Scan for the cell matching the given text and deliver its [X, Y] coordinate at center. 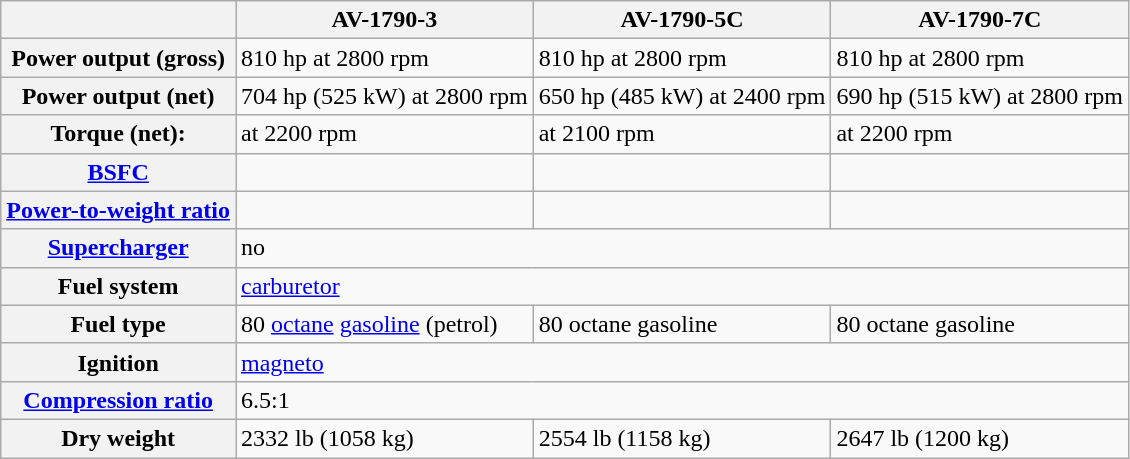
2647 lb (1200 kg) [980, 438]
690 hp (515 kW) at 2800 rpm [980, 96]
Dry weight [118, 438]
AV-1790-3 [385, 20]
2332 lb (1058 kg) [385, 438]
650 hp (485 kW) at 2400 rpm [682, 96]
AV-1790-5C [682, 20]
Fuel system [118, 286]
Power-to-weight ratio [118, 210]
Power output (net) [118, 96]
Supercharger [118, 248]
BSFC [118, 172]
no [682, 248]
80 octane gasoline (petrol) [385, 324]
Torque (net): [118, 134]
Compression ratio [118, 400]
704 hp (525 kW) at 2800 rpm [385, 96]
carburetor [682, 286]
Fuel type [118, 324]
AV-1790-7C [980, 20]
Power output (gross) [118, 58]
2554 lb (1158 kg) [682, 438]
at 2100 rpm [682, 134]
Ignition [118, 362]
magneto [682, 362]
6.5:1 [682, 400]
